Scan for the cell matching the given text and deliver its (X, Y) coordinate at center. 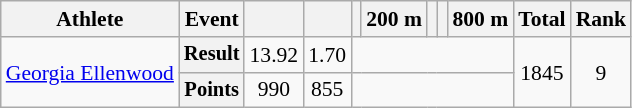
990 (274, 90)
1.70 (327, 55)
855 (327, 90)
Total (542, 19)
9 (602, 72)
Result (212, 55)
13.92 (274, 55)
Event (212, 19)
Athlete (90, 19)
200 m (394, 19)
Georgia Ellenwood (90, 72)
800 m (480, 19)
Rank (602, 19)
1845 (542, 72)
Points (212, 90)
